Determine the [x, y] coordinate at the center of the cell enclosing the given text.  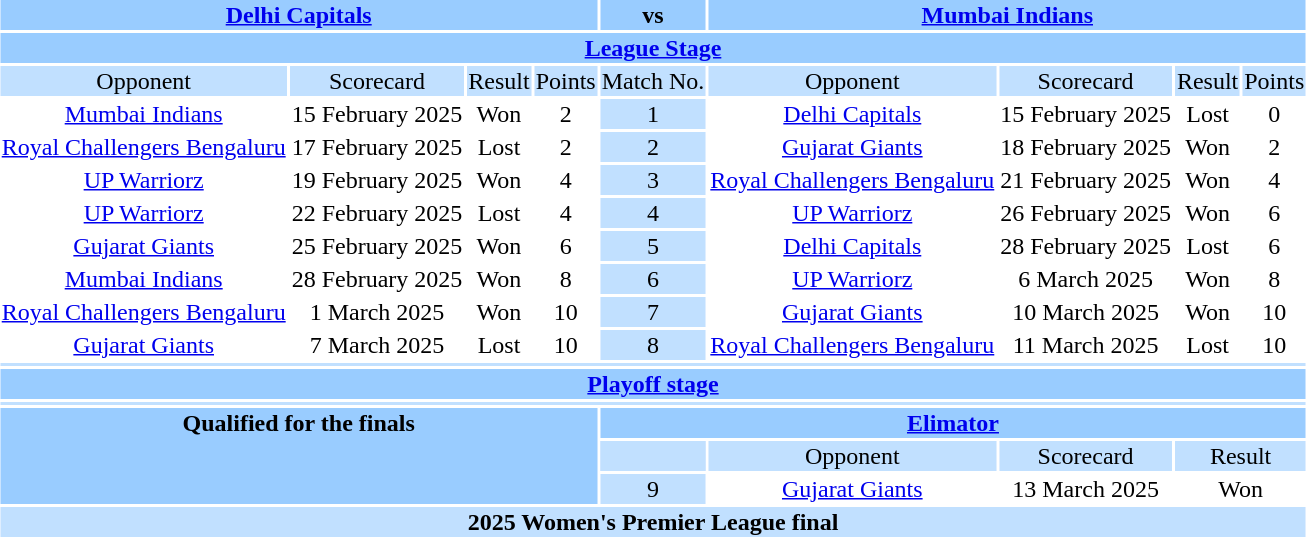
vs [653, 15]
3 [653, 180]
18 February 2025 [1086, 147]
1 [653, 114]
26 February 2025 [1086, 213]
Elimator [953, 423]
5 [653, 246]
19 February 2025 [377, 180]
17 February 2025 [377, 147]
22 February 2025 [377, 213]
League Stage [653, 48]
7 March 2025 [377, 345]
6 March 2025 [1086, 279]
1 March 2025 [377, 312]
Qualified for the finals [298, 456]
13 March 2025 [1086, 489]
10 March 2025 [1086, 312]
0 [1274, 114]
Playoff stage [653, 384]
Match No. [653, 81]
11 March 2025 [1086, 345]
9 [653, 489]
7 [653, 312]
25 February 2025 [377, 246]
21 February 2025 [1086, 180]
2025 Women's Premier League final [653, 522]
